Identify which cell holds the provided text, then report its [X, Y] central coordinate. 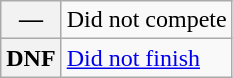
DNF [31, 58]
Did not compete [146, 20]
Did not finish [146, 58]
— [31, 20]
